Scan for the cell matching the given text and deliver its (X, Y) coordinate at center. 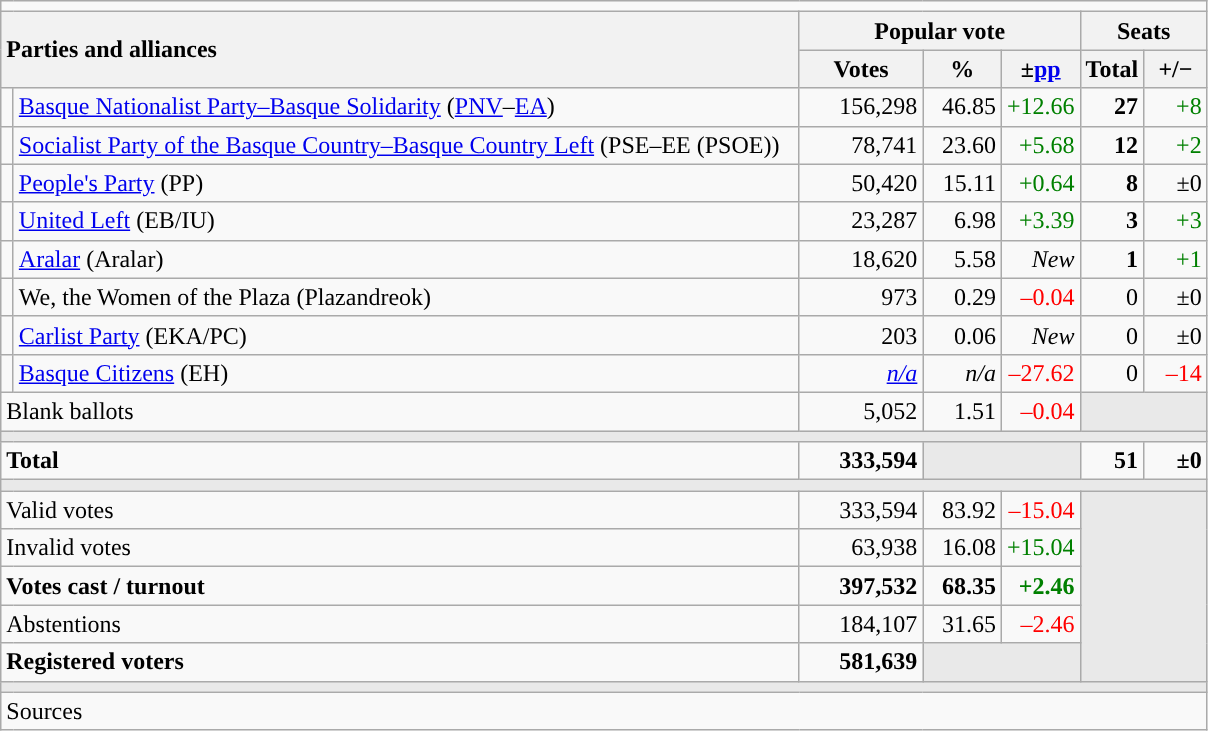
15.11 (962, 183)
31.65 (962, 624)
63,938 (861, 548)
23,287 (861, 221)
Basque Citizens (EH) (406, 373)
8 (1112, 183)
Abstentions (400, 624)
Valid votes (400, 510)
78,741 (861, 145)
3 (1112, 221)
+/− (1176, 69)
581,639 (861, 662)
United Left (EB/IU) (406, 221)
1 (1112, 259)
Blank ballots (400, 411)
1.51 (962, 411)
% (962, 69)
Registered voters (400, 662)
+2 (1176, 145)
Invalid votes (400, 548)
+8 (1176, 107)
Aralar (Aralar) (406, 259)
Parties and alliances (400, 50)
–27.62 (1040, 373)
5.58 (962, 259)
27 (1112, 107)
Carlist Party (EKA/PC) (406, 335)
–15.04 (1040, 510)
156,298 (861, 107)
5,052 (861, 411)
12 (1112, 145)
203 (861, 335)
+12.66 (1040, 107)
68.35 (962, 586)
+3 (1176, 221)
83.92 (962, 510)
–2.46 (1040, 624)
+2.46 (1040, 586)
±pp (1040, 69)
50,420 (861, 183)
+1 (1176, 259)
–14 (1176, 373)
We, the Women of the Plaza (Plazandreok) (406, 297)
6.98 (962, 221)
+15.04 (1040, 548)
18,620 (861, 259)
Socialist Party of the Basque Country–Basque Country Left (PSE–EE (PSOE)) (406, 145)
0.06 (962, 335)
184,107 (861, 624)
Seats (1144, 31)
0.29 (962, 297)
Votes (861, 69)
Popular vote (940, 31)
51 (1112, 461)
People's Party (PP) (406, 183)
Sources (604, 711)
397,532 (861, 586)
+0.64 (1040, 183)
Basque Nationalist Party–Basque Solidarity (PNV–EA) (406, 107)
23.60 (962, 145)
Votes cast / turnout (400, 586)
973 (861, 297)
16.08 (962, 548)
+5.68 (1040, 145)
+3.39 (1040, 221)
46.85 (962, 107)
